Return the [x, y] coordinate for the center point of the cell that contains the specified text.  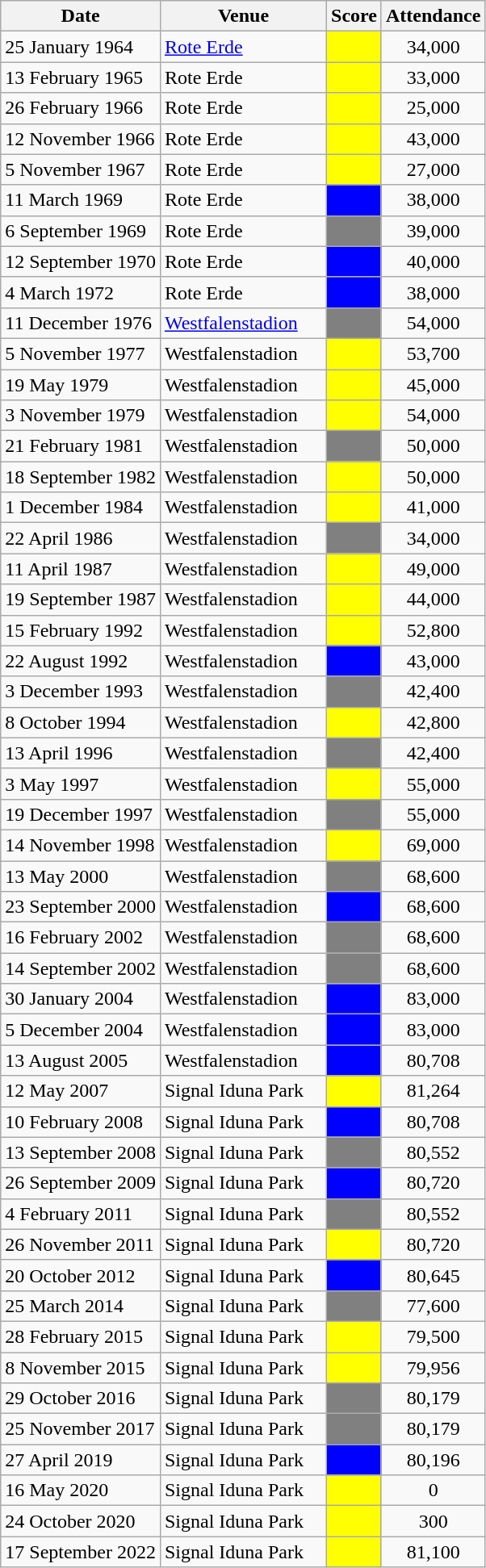
23 September 2000 [81, 907]
80,196 [433, 1460]
30 January 2004 [81, 999]
29 October 2016 [81, 1399]
77,600 [433, 1306]
Score [354, 16]
26 November 2011 [81, 1244]
19 September 1987 [81, 600]
28 February 2015 [81, 1336]
41,000 [433, 508]
13 April 1996 [81, 753]
24 October 2020 [81, 1521]
16 May 2020 [81, 1491]
0 [433, 1491]
3 December 1993 [81, 692]
39,000 [433, 231]
19 December 1997 [81, 814]
14 November 1998 [81, 845]
11 December 1976 [81, 323]
10 February 2008 [81, 1122]
14 September 2002 [81, 968]
13 August 2005 [81, 1060]
3 November 1979 [81, 416]
Date [81, 16]
52,800 [433, 630]
16 February 2002 [81, 938]
27,000 [433, 169]
Attendance [433, 16]
300 [433, 1521]
44,000 [433, 600]
20 October 2012 [81, 1275]
79,500 [433, 1336]
5 November 1967 [81, 169]
3 May 1997 [81, 784]
4 February 2011 [81, 1214]
12 May 2007 [81, 1091]
45,000 [433, 385]
27 April 2019 [81, 1460]
11 April 1987 [81, 569]
80,645 [433, 1275]
Venue [243, 16]
81,100 [433, 1552]
49,000 [433, 569]
21 February 1981 [81, 446]
13 May 2000 [81, 876]
19 May 1979 [81, 385]
4 March 1972 [81, 292]
5 December 2004 [81, 1030]
12 November 1966 [81, 139]
25 March 2014 [81, 1306]
26 February 1966 [81, 108]
25 January 1964 [81, 47]
25,000 [433, 108]
8 October 1994 [81, 722]
25 November 2017 [81, 1429]
8 November 2015 [81, 1368]
12 September 1970 [81, 261]
1 December 1984 [81, 508]
13 February 1965 [81, 77]
13 September 2008 [81, 1152]
6 September 1969 [81, 231]
81,264 [433, 1091]
40,000 [433, 261]
22 August 1992 [81, 661]
53,700 [433, 353]
5 November 1977 [81, 353]
11 March 1969 [81, 200]
69,000 [433, 845]
18 September 1982 [81, 477]
26 September 2009 [81, 1183]
15 February 1992 [81, 630]
22 April 1986 [81, 538]
79,956 [433, 1368]
42,800 [433, 722]
33,000 [433, 77]
17 September 2022 [81, 1552]
